Scan for the cell matching the given text and deliver its [x, y] coordinate at center. 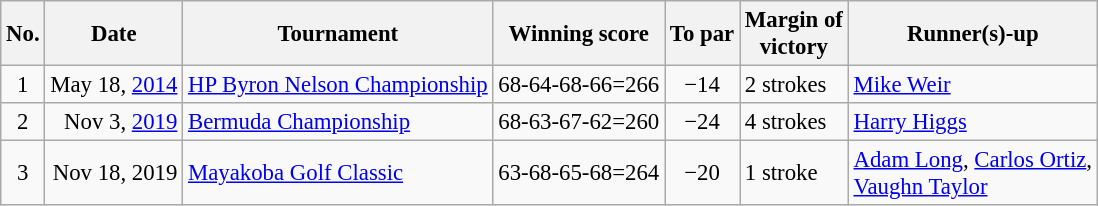
Mike Weir [972, 85]
68-63-67-62=260 [579, 122]
4 strokes [794, 122]
1 stroke [794, 174]
Adam Long, Carlos Ortiz, Vaughn Taylor [972, 174]
Nov 3, 2019 [114, 122]
1 [23, 85]
No. [23, 34]
Nov 18, 2019 [114, 174]
Margin ofvictory [794, 34]
3 [23, 174]
−14 [702, 85]
Harry Higgs [972, 122]
Winning score [579, 34]
Mayakoba Golf Classic [338, 174]
Tournament [338, 34]
−20 [702, 174]
63-68-65-68=264 [579, 174]
−24 [702, 122]
To par [702, 34]
Runner(s)-up [972, 34]
68-64-68-66=266 [579, 85]
Date [114, 34]
Bermuda Championship [338, 122]
2 [23, 122]
HP Byron Nelson Championship [338, 85]
2 strokes [794, 85]
May 18, 2014 [114, 85]
